From the cell containing the given text, extract its center point as (X, Y) coordinate. 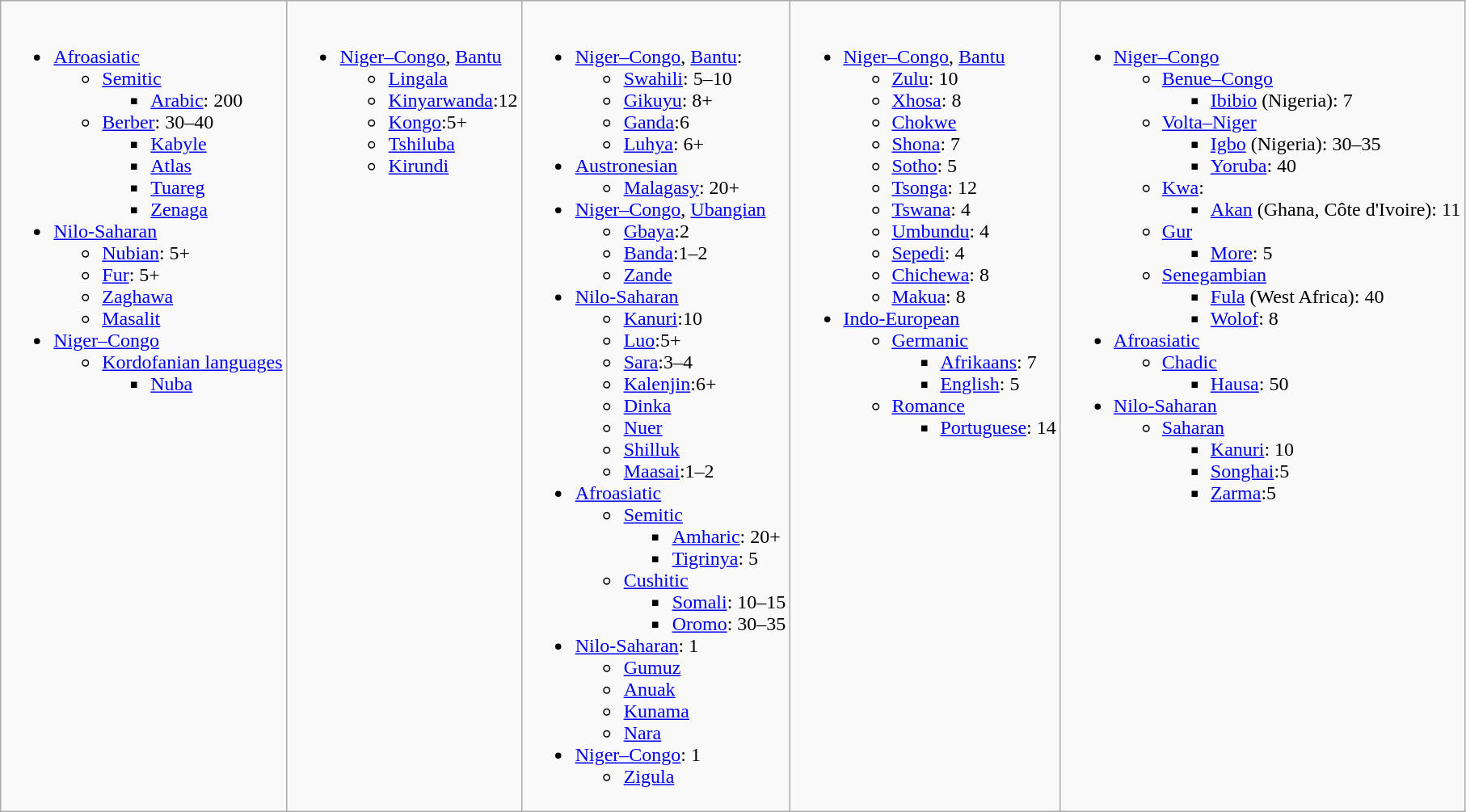
AfroasiaticSemiticArabic: 200Berber: 30–40KabyleAtlasTuaregZenagaNilo-SaharanNubian: 5+Fur: 5+ZaghawaMasalitNiger–CongoKordofanian languagesNuba (144, 406)
Niger–Congo, BantuLingalaKinyarwanda:12Kongo:5+TshilubaKirundi (404, 406)
